Provide the (X, Y) coordinate of the cell's center where the given text is located.  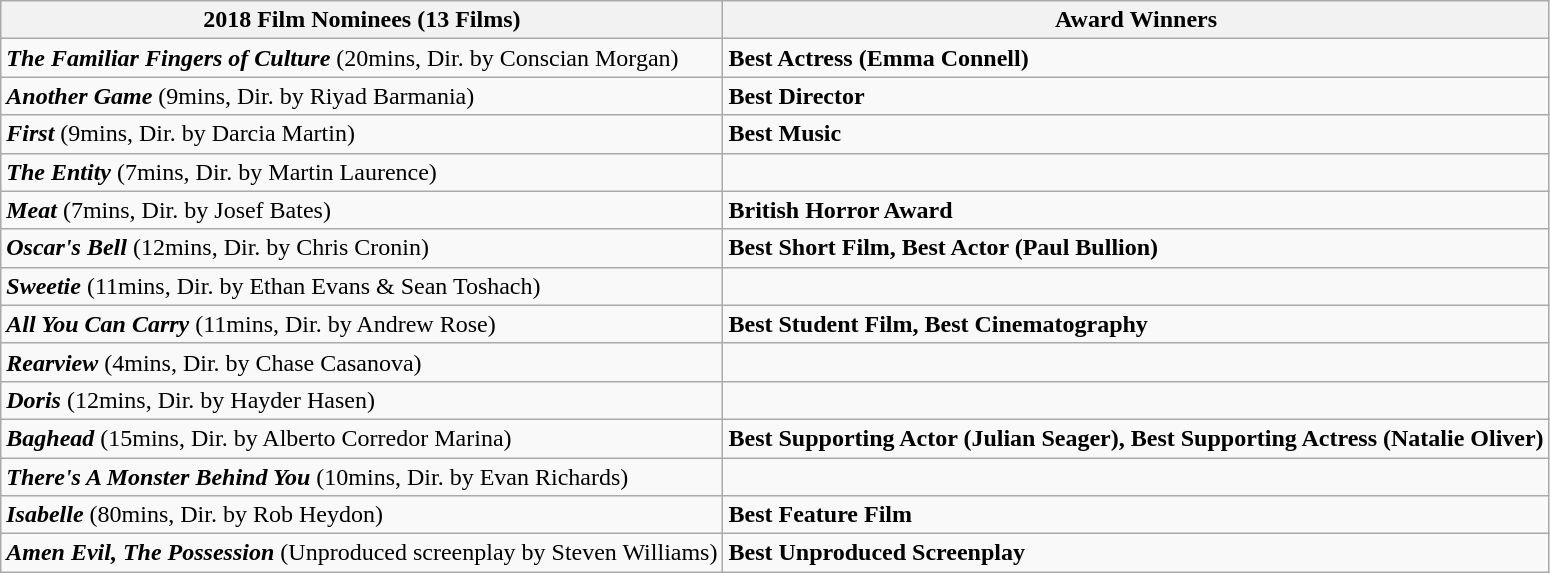
First (9mins, Dir. by Darcia Martin) (362, 134)
Best Actress (Emma Connell) (1136, 58)
Best Music (1136, 134)
All You Can Carry (11mins, Dir. by Andrew Rose) (362, 324)
Baghead (15mins, Dir. by Alberto Corredor Marina) (362, 438)
Best Short Film, Best Actor (Paul Bullion) (1136, 248)
Best Director (1136, 96)
Oscar's Bell (12mins, Dir. by Chris Cronin) (362, 248)
There's A Monster Behind You (10mins, Dir. by Evan Richards) (362, 477)
The Familiar Fingers of Culture (20mins, Dir. by Conscian Morgan) (362, 58)
Another Game (9mins, Dir. by Riyad Barmania) (362, 96)
Best Feature Film (1136, 515)
The Entity (7mins, Dir. by Martin Laurence) (362, 172)
Amen Evil, The Possession (Unproduced screenplay by Steven Williams) (362, 553)
Meat (7mins, Dir. by Josef Bates) (362, 210)
Award Winners (1136, 20)
Best Unproduced Screenplay (1136, 553)
Isabelle (80mins, Dir. by Rob Heydon) (362, 515)
2018 Film Nominees (13 Films) (362, 20)
Best Student Film, Best Cinematography (1136, 324)
Best Supporting Actor (Julian Seager), Best Supporting Actress (Natalie Oliver) (1136, 438)
Sweetie (11mins, Dir. by Ethan Evans & Sean Toshach) (362, 286)
British Horror Award (1136, 210)
Rearview (4mins, Dir. by Chase Casanova) (362, 362)
Doris (12mins, Dir. by Hayder Hasen) (362, 400)
